Output the [x, y] coordinate of the center of the cell containing the given text.  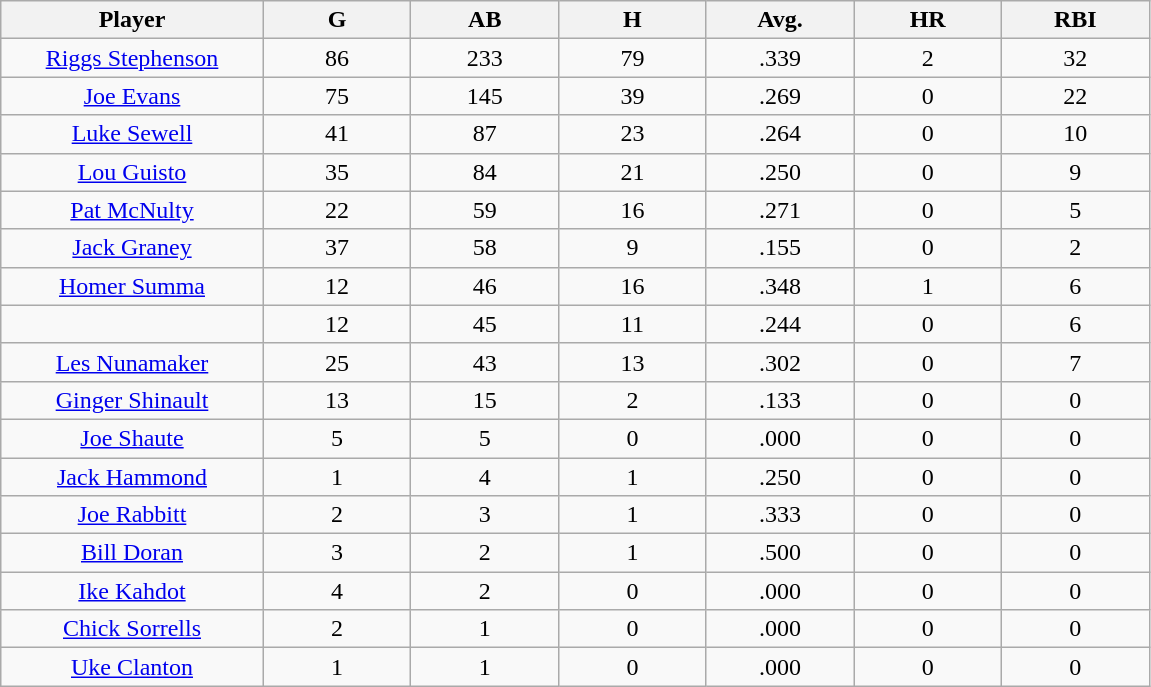
.333 [780, 515]
Avg. [780, 20]
86 [337, 58]
G [337, 20]
Joe Rabbitt [132, 515]
21 [633, 172]
.264 [780, 134]
.133 [780, 400]
Uke Clanton [132, 667]
.155 [780, 248]
43 [485, 362]
41 [337, 134]
Player [132, 20]
35 [337, 172]
Joe Evans [132, 96]
39 [633, 96]
46 [485, 286]
84 [485, 172]
Joe Shaute [132, 438]
145 [485, 96]
Lou Guisto [132, 172]
.500 [780, 553]
.348 [780, 286]
.302 [780, 362]
15 [485, 400]
.271 [780, 210]
Chick Sorrells [132, 629]
25 [337, 362]
Jack Hammond [132, 477]
45 [485, 324]
HR [928, 20]
10 [1076, 134]
Ginger Shinault [132, 400]
233 [485, 58]
23 [633, 134]
87 [485, 134]
Bill Doran [132, 553]
RBI [1076, 20]
7 [1076, 362]
Les Nunamaker [132, 362]
H [633, 20]
11 [633, 324]
.339 [780, 58]
75 [337, 96]
.269 [780, 96]
59 [485, 210]
Riggs Stephenson [132, 58]
32 [1076, 58]
Luke Sewell [132, 134]
79 [633, 58]
AB [485, 20]
58 [485, 248]
Pat McNulty [132, 210]
Homer Summa [132, 286]
Ike Kahdot [132, 591]
37 [337, 248]
Jack Graney [132, 248]
.244 [780, 324]
